Capture the cell that displays the provided text and extract its [x, y] central coordinate. 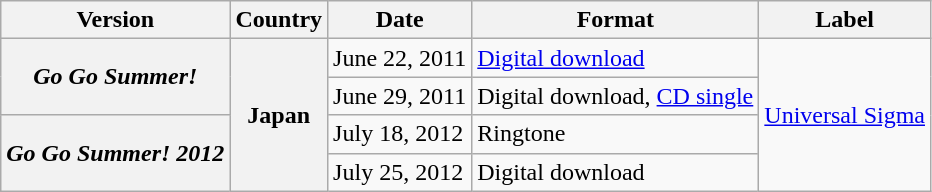
Universal Sigma [845, 115]
June 29, 2011 [400, 96]
Date [400, 20]
Go Go Summer! [116, 77]
Format [616, 20]
July 25, 2012 [400, 172]
June 22, 2011 [400, 58]
Digital download, CD single [616, 96]
Country [279, 20]
Version [116, 20]
Japan [279, 115]
Go Go Summer! 2012 [116, 153]
Label [845, 20]
July 18, 2012 [400, 134]
Ringtone [616, 134]
